Capture the cell that displays the provided text and extract its [X, Y] central coordinate. 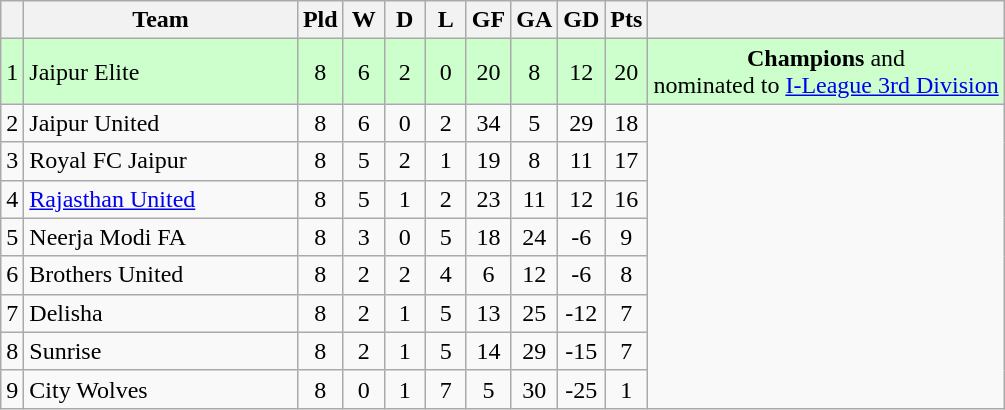
16 [626, 199]
17 [626, 161]
25 [534, 313]
19 [488, 161]
Brothers United [161, 275]
City Wolves [161, 389]
Jaipur United [161, 123]
Delisha [161, 313]
Pts [626, 20]
13 [488, 313]
GA [534, 20]
-15 [582, 351]
Champions andnominated to I-League 3rd Division [826, 72]
Pld [320, 20]
Rajasthan United [161, 199]
Sunrise [161, 351]
D [404, 20]
24 [534, 237]
30 [534, 389]
-12 [582, 313]
-25 [582, 389]
GD [582, 20]
L [446, 20]
Royal FC Jaipur [161, 161]
23 [488, 199]
GF [488, 20]
W [364, 20]
Neerja Modi FA [161, 237]
14 [488, 351]
34 [488, 123]
Jaipur Elite [161, 72]
Team [161, 20]
